Pinpoint the cell where the given text exists, returning its [x, y] midpoint coordinate. 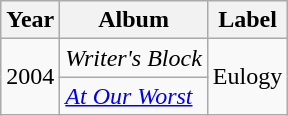
Label [247, 20]
At Our Worst [134, 96]
Writer's Block [134, 58]
Album [134, 20]
Eulogy [247, 77]
Year [30, 20]
2004 [30, 77]
